From the cell containing the given text, extract its center point as [X, Y] coordinate. 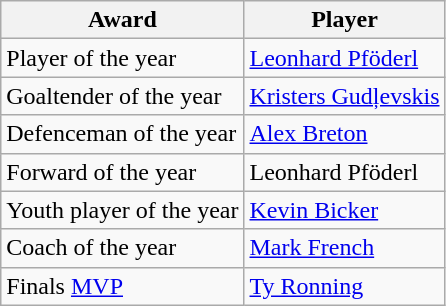
Player of the year [122, 58]
Kristers Gudļevskis [344, 96]
Finals MVP [122, 286]
Alex Breton [344, 134]
Goaltender of the year [122, 96]
Youth player of the year [122, 210]
Ty Ronning [344, 286]
Forward of the year [122, 172]
Coach of the year [122, 248]
Player [344, 20]
Mark French [344, 248]
Defenceman of the year [122, 134]
Kevin Bicker [344, 210]
Award [122, 20]
